Find where the given text appears and provide that cell's center as (x, y) coordinate. 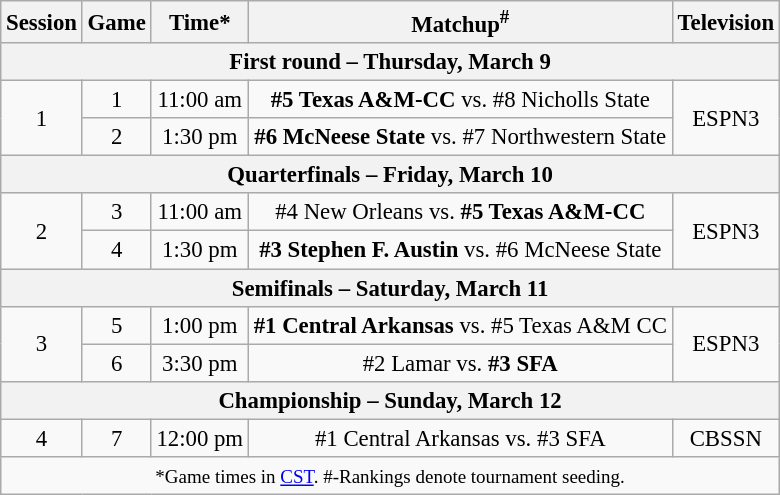
Television (726, 22)
#5 Texas A&M-CC vs. #8 Nicholls State (460, 100)
5 (116, 325)
Time* (200, 22)
#2 Lamar vs. #3 SFA (460, 363)
Matchup# (460, 22)
6 (116, 363)
Session (42, 22)
3:30 pm (200, 363)
Semifinals – Saturday, March 11 (390, 288)
#1 Central Arkansas vs. #5 Texas A&M CC (460, 325)
#1 Central Arkansas vs. #3 SFA (460, 438)
7 (116, 438)
#3 Stephen F. Austin vs. #6 McNeese State (460, 250)
CBSSN (726, 438)
12:00 pm (200, 438)
1:00 pm (200, 325)
Quarterfinals – Friday, March 10 (390, 175)
#6 McNeese State vs. #7 Northwestern State (460, 137)
Game (116, 22)
#4 New Orleans vs. #5 Texas A&M-CC (460, 213)
*Game times in CST. #-Rankings denote tournament seeding. (390, 476)
First round – Thursday, March 9 (390, 62)
Championship – Sunday, March 12 (390, 400)
